Pinpoint the cell where the given text exists, returning its (x, y) midpoint coordinate. 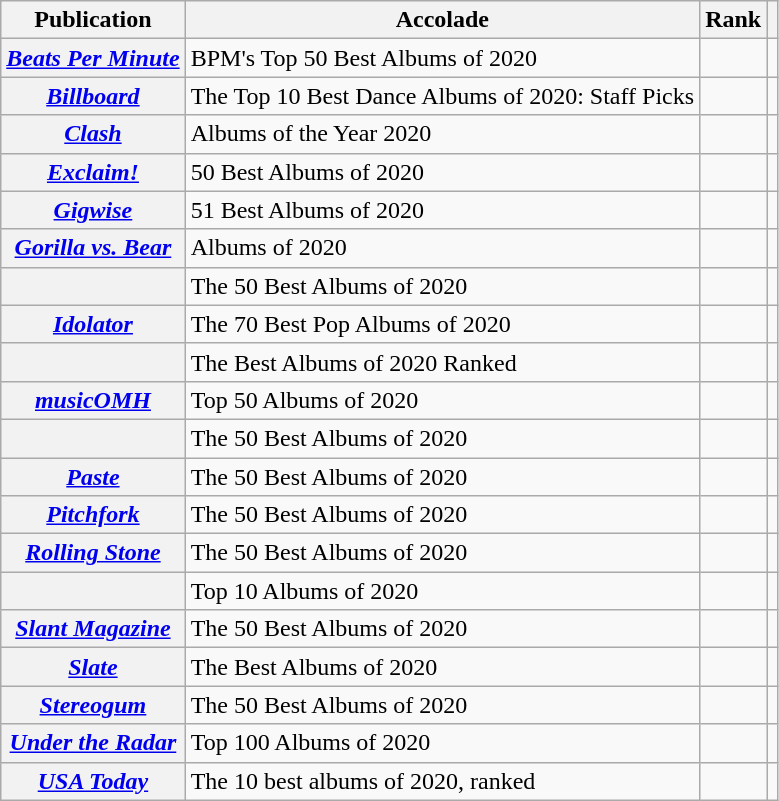
Idolator (93, 324)
Slant Magazine (93, 629)
Publication (93, 20)
Top 10 Albums of 2020 (442, 591)
Gigwise (93, 210)
Top 50 Albums of 2020 (442, 400)
51 Best Albums of 2020 (442, 210)
The Top 10 Best Dance Albums of 2020: Staff Picks (442, 96)
The Best Albums of 2020 Ranked (442, 362)
Top 100 Albums of 2020 (442, 743)
BPM's Top 50 Best Albums of 2020 (442, 58)
Under the Radar (93, 743)
Paste (93, 477)
Clash (93, 134)
Billboard (93, 96)
Rolling Stone (93, 553)
Gorilla vs. Bear (93, 248)
Albums of the Year 2020 (442, 134)
The 70 Best Pop Albums of 2020 (442, 324)
The 10 best albums of 2020, ranked (442, 781)
The Best Albums of 2020 (442, 667)
USA Today (93, 781)
Exclaim! (93, 172)
Albums of 2020 (442, 248)
Rank (734, 20)
Accolade (442, 20)
Pitchfork (93, 515)
Stereogum (93, 705)
musicOMH (93, 400)
Beats Per Minute (93, 58)
Slate (93, 667)
50 Best Albums of 2020 (442, 172)
